Search for the cell housing the specified text and yield its (x, y) center coordinate. 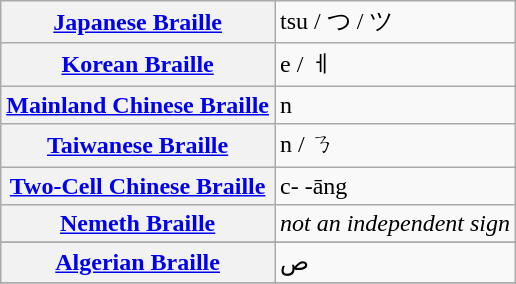
n (394, 105)
c- -āng (394, 185)
Taiwanese Braille (138, 146)
Korean Braille (138, 64)
Japanese Braille (138, 22)
ص ‎ (394, 263)
Nemeth Braille (138, 224)
Mainland Chinese Braille (138, 105)
not an independent sign (394, 224)
e / ㅔ (394, 64)
Two-Cell Chinese Braille (138, 185)
tsu / つ / ツ (394, 22)
Algerian Braille (138, 263)
n / ㄋ (394, 146)
